Detect which cell encompasses the target text, then output its (X, Y) center coordinate. 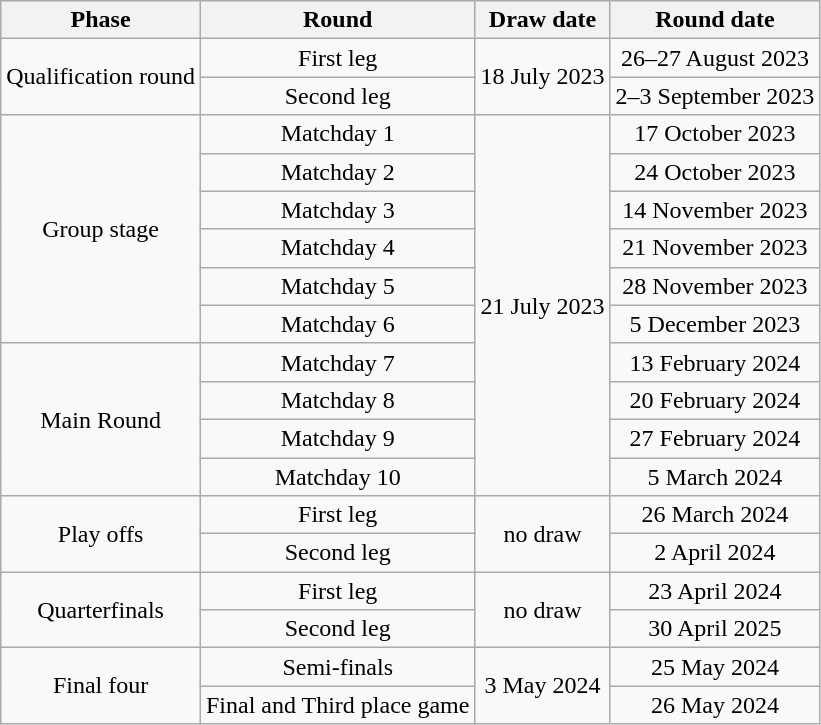
26 May 2024 (715, 705)
27 February 2024 (715, 438)
Quarterfinals (101, 610)
Final and Third place game (338, 705)
Round (338, 20)
Play offs (101, 534)
Matchday 7 (338, 362)
18 July 2023 (542, 77)
2 April 2024 (715, 553)
Matchday 1 (338, 134)
Round date (715, 20)
17 October 2023 (715, 134)
Main Round (101, 419)
Matchday 6 (338, 324)
Matchday 3 (338, 210)
Matchday 2 (338, 172)
Final four (101, 686)
21 July 2023 (542, 306)
Matchday 4 (338, 248)
Matchday 9 (338, 438)
Group stage (101, 229)
Draw date (542, 20)
Matchday 5 (338, 286)
Semi-finals (338, 667)
23 April 2024 (715, 591)
20 February 2024 (715, 400)
Matchday 10 (338, 477)
5 March 2024 (715, 477)
Matchday 8 (338, 400)
28 November 2023 (715, 286)
26 March 2024 (715, 515)
2–3 September 2023 (715, 96)
5 December 2023 (715, 324)
Qualification round (101, 77)
30 April 2025 (715, 629)
25 May 2024 (715, 667)
3 May 2024 (542, 686)
26–27 August 2023 (715, 58)
21 November 2023 (715, 248)
14 November 2023 (715, 210)
13 February 2024 (715, 362)
24 October 2023 (715, 172)
Phase (101, 20)
